Determine the [X, Y] coordinate at the center of the cell enclosing the given text.  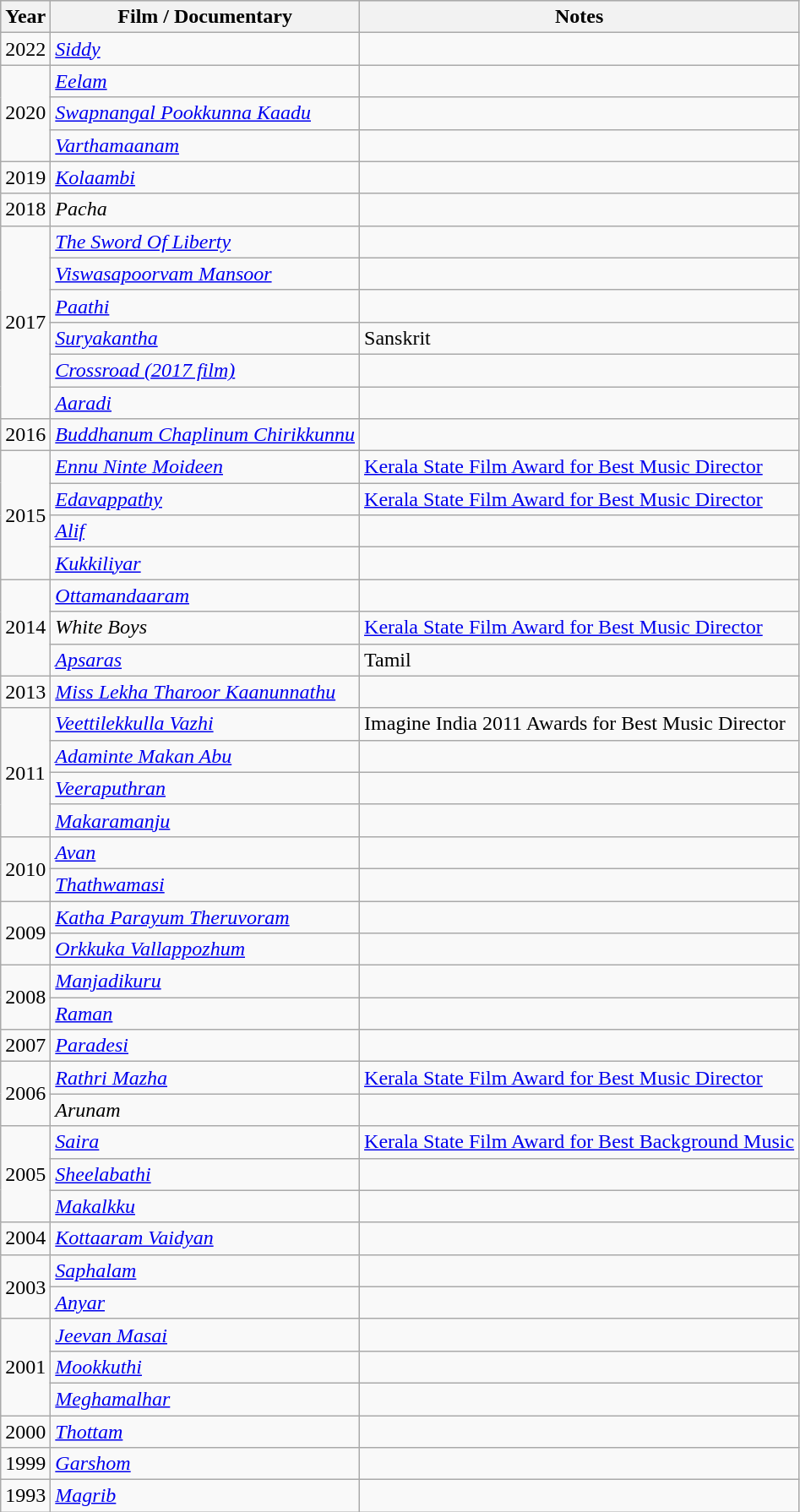
Paradesi [205, 1046]
Sanskrit [580, 338]
Kukkiliyar [205, 563]
Ottamandaaram [205, 596]
Saira [205, 1142]
2016 [25, 435]
White Boys [205, 628]
Kottaaram Vaidyan [205, 1238]
Suryakantha [205, 338]
2004 [25, 1238]
Jeevan Masai [205, 1335]
Aaradi [205, 403]
2000 [25, 1432]
2009 [25, 933]
Anyar [205, 1303]
Arunam [205, 1110]
Notes [580, 17]
2010 [25, 868]
Viswasapoorvam Mansoor [205, 274]
Makaramanju [205, 820]
Saphalam [205, 1270]
Edavappathy [205, 499]
Siddy [205, 49]
Avan [205, 852]
1993 [25, 1496]
The Sword Of Liberty [205, 242]
Makalkku [205, 1206]
Orkkuka Vallappozhum [205, 949]
Imagine India 2011 Awards for Best Music Director [580, 724]
2014 [25, 628]
Apsaras [205, 660]
Film / Documentary [205, 17]
Swapnangal Pookkunna Kaadu [205, 113]
2001 [25, 1367]
2006 [25, 1094]
Raman [205, 1014]
Crossroad (2017 film) [205, 370]
Pacha [205, 209]
2015 [25, 515]
2013 [25, 692]
2018 [25, 209]
Manjadikuru [205, 982]
Rathri Mazha [205, 1078]
Buddhanum Chaplinum Chirikkunnu [205, 435]
Garshom [205, 1464]
Magrib [205, 1496]
Meghamalhar [205, 1399]
2003 [25, 1286]
Alif [205, 531]
2011 [25, 772]
Tamil [580, 660]
Ennu Ninte Moideen [205, 467]
2022 [25, 49]
2008 [25, 998]
Mookkuthi [205, 1367]
Thathwamasi [205, 884]
Thottam [205, 1432]
Adaminte Makan Abu [205, 756]
Sheelabathi [205, 1174]
2007 [25, 1046]
Year [25, 17]
2020 [25, 113]
Katha Parayum Theruvoram [205, 916]
Paathi [205, 306]
1999 [25, 1464]
2017 [25, 322]
Veeraputhran [205, 788]
2019 [25, 177]
Kolaambi [205, 177]
Varthamaanam [205, 145]
Eelam [205, 81]
2005 [25, 1174]
Miss Lekha Tharoor Kaanunnathu [205, 692]
Kerala State Film Award for Best Background Music [580, 1142]
Veettilekkulla Vazhi [205, 724]
